Find where the given text appears and provide that cell's center as [X, Y] coordinate. 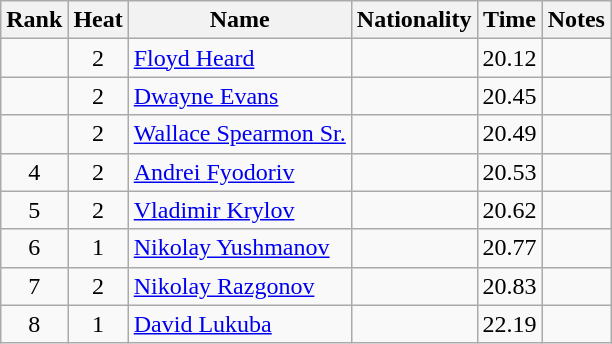
David Lukuba [240, 324]
8 [34, 324]
Floyd Heard [240, 58]
Nikolay Yushmanov [240, 248]
20.53 [510, 172]
Dwayne Evans [240, 96]
Name [240, 20]
4 [34, 172]
20.62 [510, 210]
Nationality [414, 20]
Nikolay Razgonov [240, 286]
Vladimir Krylov [240, 210]
20.83 [510, 286]
5 [34, 210]
Heat [98, 20]
20.77 [510, 248]
7 [34, 286]
Notes [576, 20]
22.19 [510, 324]
20.49 [510, 134]
Wallace Spearmon Sr. [240, 134]
Andrei Fyodoriv [240, 172]
20.12 [510, 58]
Rank [34, 20]
Time [510, 20]
6 [34, 248]
20.45 [510, 96]
